Return the [X, Y] coordinate for the center point of the cell that contains the specified text.  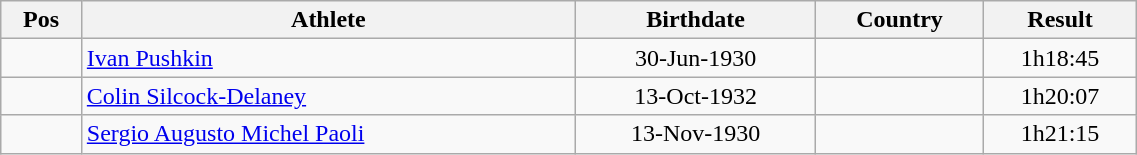
1h18:45 [1060, 58]
Colin Silcock-Delaney [328, 96]
Result [1060, 20]
Pos [42, 20]
30-Jun-1930 [695, 58]
1h21:15 [1060, 134]
13-Oct-1932 [695, 96]
Country [900, 20]
13-Nov-1930 [695, 134]
Ivan Pushkin [328, 58]
Sergio Augusto Michel Paoli [328, 134]
Birthdate [695, 20]
Athlete [328, 20]
1h20:07 [1060, 96]
